Detect which cell encompasses the target text, then output its [x, y] center coordinate. 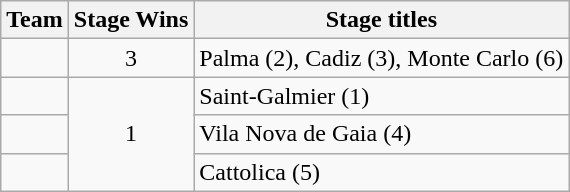
Stage Wins [131, 20]
Vila Nova de Gaia (4) [382, 134]
Palma (2), Cadiz (3), Monte Carlo (6) [382, 58]
3 [131, 58]
Stage titles [382, 20]
Team [35, 20]
Cattolica (5) [382, 172]
1 [131, 134]
Saint-Galmier (1) [382, 96]
